Identify which cell holds the provided text, then report its (x, y) central coordinate. 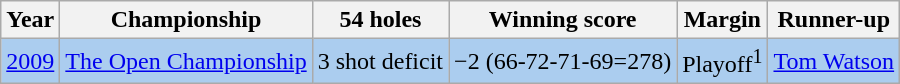
2009 (30, 62)
3 shot deficit (380, 62)
The Open Championship (186, 62)
Margin (722, 20)
Championship (186, 20)
−2 (66-72-71-69=278) (563, 62)
Playoff1 (722, 62)
54 holes (380, 20)
Year (30, 20)
Tom Watson (834, 62)
Runner-up (834, 20)
Winning score (563, 20)
